Return the [X, Y] coordinate for the center point of the cell that contains the specified text.  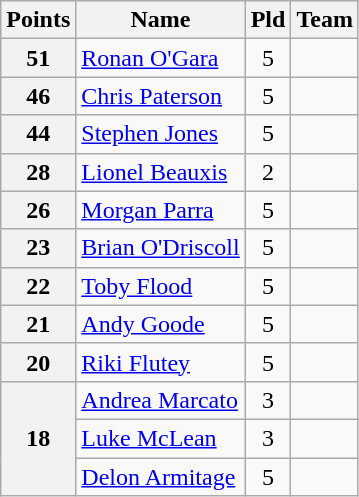
Lionel Beauxis [160, 172]
44 [38, 134]
28 [38, 172]
26 [38, 210]
Delon Armitage [160, 477]
2 [268, 172]
Pld [268, 20]
18 [38, 438]
Toby Flood [160, 286]
Brian O'Driscoll [160, 248]
Andy Goode [160, 324]
Riki Flutey [160, 362]
21 [38, 324]
Luke McLean [160, 438]
Andrea Marcato [160, 400]
46 [38, 96]
22 [38, 286]
51 [38, 58]
Team [325, 20]
Morgan Parra [160, 210]
23 [38, 248]
20 [38, 362]
Points [38, 20]
Chris Paterson [160, 96]
Ronan O'Gara [160, 58]
Stephen Jones [160, 134]
Name [160, 20]
